Determine the (X, Y) coordinate at the center of the cell enclosing the given text.  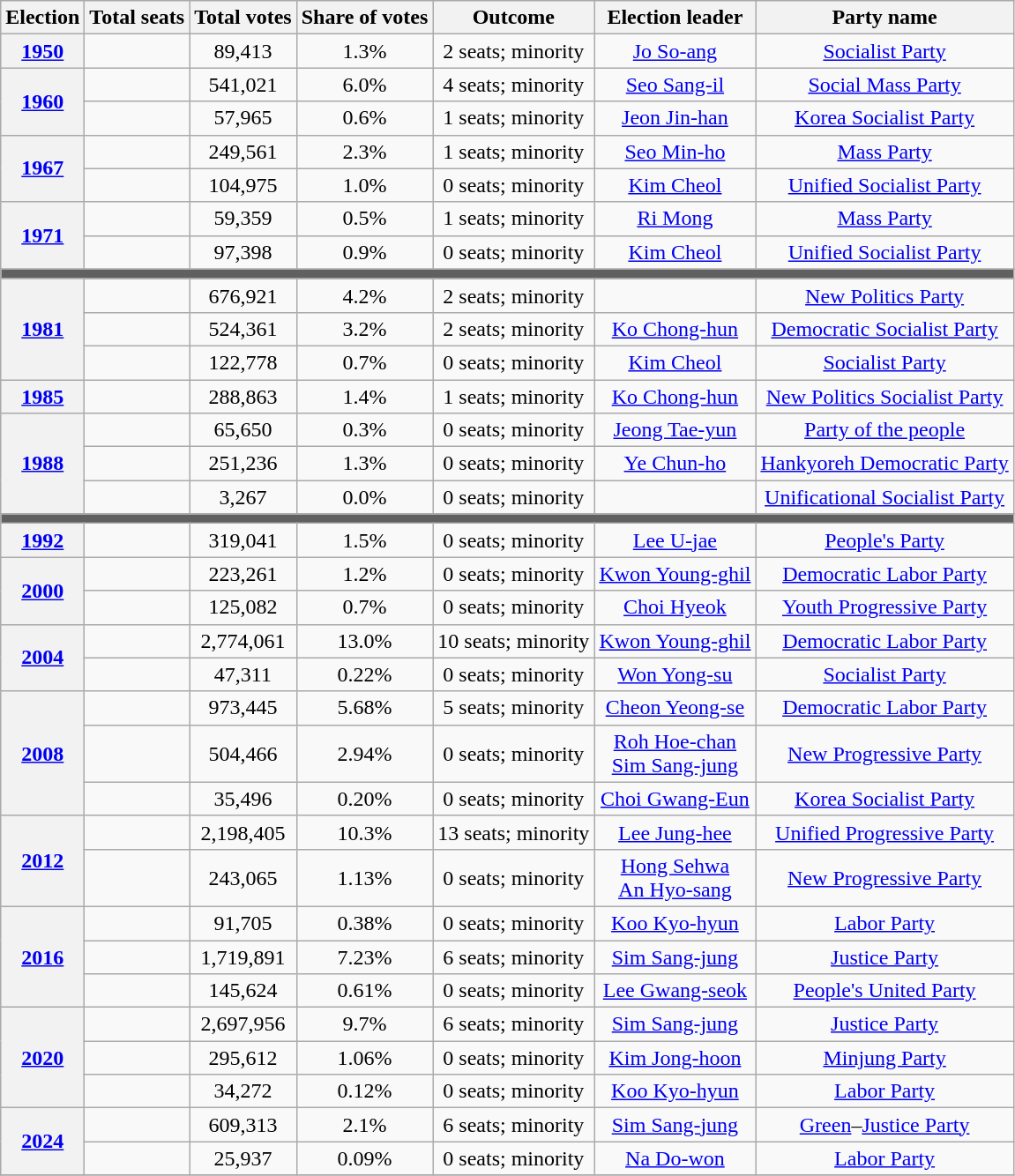
223,261 (243, 574)
0.09% (365, 1158)
Na Do-won (675, 1158)
2.94% (365, 753)
Youth Progressive Party (884, 607)
104,975 (243, 185)
2012 (42, 860)
319,041 (243, 540)
Lee Gwang-seok (675, 991)
Lee U-jae (675, 540)
0.20% (365, 799)
65,650 (243, 430)
Party of the people (884, 430)
89,413 (243, 51)
Ye Chun-ho (675, 464)
59,359 (243, 219)
2000 (42, 591)
Hankyoreh Democratic Party (884, 464)
541,021 (243, 85)
0.38% (365, 923)
Green–Justice Party (884, 1125)
Seo Min-ho (675, 152)
Unified Progressive Party (884, 832)
145,624 (243, 991)
25,937 (243, 1158)
Hong SehwaAn Hyo-sang (675, 878)
2008 (42, 753)
1.5% (365, 540)
1.06% (365, 1058)
Outcome (513, 18)
0.6% (365, 118)
Choi Gwang-Eun (675, 799)
Unificational Socialist Party (884, 497)
9.7% (365, 1024)
91,705 (243, 923)
288,863 (243, 396)
35,496 (243, 799)
People's Party (884, 540)
0.22% (365, 674)
6.0% (365, 85)
0.9% (365, 252)
Lee Jung-hee (675, 832)
Ri Mong (675, 219)
34,272 (243, 1091)
2.3% (365, 152)
249,561 (243, 152)
2020 (42, 1058)
Total votes (243, 18)
0.0% (365, 497)
4.2% (365, 295)
New Politics Party (884, 295)
504,466 (243, 753)
1981 (42, 329)
3,267 (243, 497)
1988 (42, 464)
1.2% (365, 574)
5.68% (365, 708)
13.0% (365, 641)
609,313 (243, 1125)
1971 (42, 235)
Jeong Tae-yun (675, 430)
1992 (42, 540)
Election leader (675, 18)
1967 (42, 168)
2.1% (365, 1125)
Jeon Jin-han (675, 118)
97,398 (243, 252)
Choi Hyeok (675, 607)
1,719,891 (243, 956)
1.0% (365, 185)
2004 (42, 658)
0.12% (365, 1091)
1960 (42, 101)
973,445 (243, 708)
2016 (42, 956)
251,236 (243, 464)
2,774,061 (243, 641)
Minjung Party (884, 1058)
New Politics Socialist Party (884, 396)
Election (42, 18)
5 seats; minority (513, 708)
0.5% (365, 219)
1985 (42, 396)
Jo So-ang (675, 51)
1950 (42, 51)
Total seats (138, 18)
10.3% (365, 832)
1.13% (365, 878)
Seo Sang-il (675, 85)
3.2% (365, 329)
Social Mass Party (884, 85)
13 seats; minority (513, 832)
0.3% (365, 430)
243,065 (243, 878)
People's United Party (884, 991)
4 seats; minority (513, 85)
Share of votes (365, 18)
57,965 (243, 118)
524,361 (243, 329)
1.4% (365, 396)
2024 (42, 1142)
676,921 (243, 295)
Party name (884, 18)
Cheon Yeong-se (675, 708)
Roh Hoe-chanSim Sang-jung (675, 753)
7.23% (365, 956)
Won Yong-su (675, 674)
Democratic Socialist Party (884, 329)
122,778 (243, 362)
125,082 (243, 607)
0.61% (365, 991)
295,612 (243, 1058)
2,198,405 (243, 832)
10 seats; minority (513, 641)
2,697,956 (243, 1024)
Kim Jong-hoon (675, 1058)
47,311 (243, 674)
